Search for the cell housing the specified text and yield its [X, Y] center coordinate. 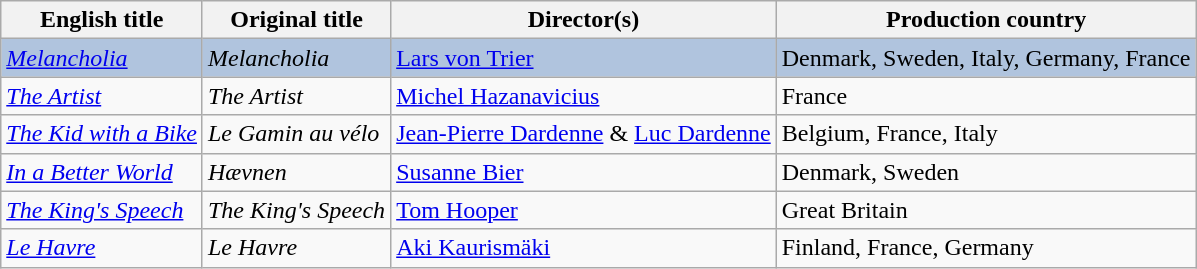
Lars von Trier [584, 58]
Jean-Pierre Dardenne & Luc Dardenne [584, 134]
Director(s) [584, 20]
Finland, France, Germany [986, 248]
In a Better World [102, 172]
Belgium, France, Italy [986, 134]
Tom Hooper [584, 210]
France [986, 96]
Production country [986, 20]
The Kid with a Bike [102, 134]
Denmark, Sweden, Italy, Germany, France [986, 58]
Susanne Bier [584, 172]
Denmark, Sweden [986, 172]
Original title [296, 20]
Hævnen [296, 172]
Le Gamin au vélo [296, 134]
English title [102, 20]
Michel Hazanavicius [584, 96]
Great Britain [986, 210]
Aki Kaurismäki [584, 248]
